Scan for the cell matching the given text and deliver its [X, Y] coordinate at center. 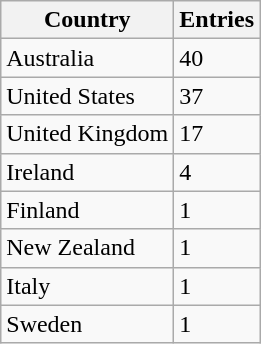
United Kingdom [88, 134]
Ireland [88, 172]
Sweden [88, 324]
40 [217, 58]
Italy [88, 286]
Finland [88, 210]
New Zealand [88, 248]
37 [217, 96]
United States [88, 96]
Australia [88, 58]
Country [88, 20]
Entries [217, 20]
17 [217, 134]
4 [217, 172]
